Extract the (x, y) coordinate from the center of the cell holding the provided text.  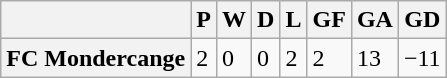
D (265, 20)
−11 (422, 58)
GF (329, 20)
P (204, 20)
GA (374, 20)
FC Mondercange (96, 58)
W (234, 20)
L (294, 20)
13 (374, 58)
GD (422, 20)
